Determine the (X, Y) coordinate at the center of the cell enclosing the given text.  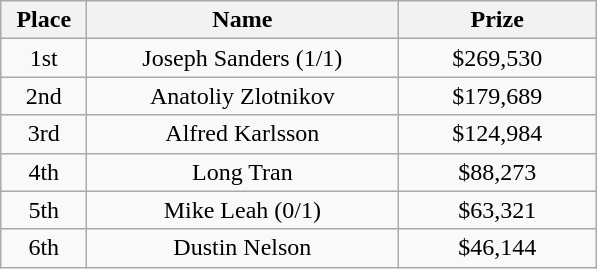
Name (242, 20)
Dustin Nelson (242, 248)
$88,273 (498, 172)
3rd (44, 134)
Long Tran (242, 172)
Prize (498, 20)
5th (44, 210)
$179,689 (498, 96)
1st (44, 58)
Place (44, 20)
2nd (44, 96)
$269,530 (498, 58)
Mike Leah (0/1) (242, 210)
6th (44, 248)
$124,984 (498, 134)
Anatoliy Zlotnikov (242, 96)
$63,321 (498, 210)
Alfred Karlsson (242, 134)
Joseph Sanders (1/1) (242, 58)
4th (44, 172)
$46,144 (498, 248)
